Identify which cell holds the provided text, then report its (x, y) central coordinate. 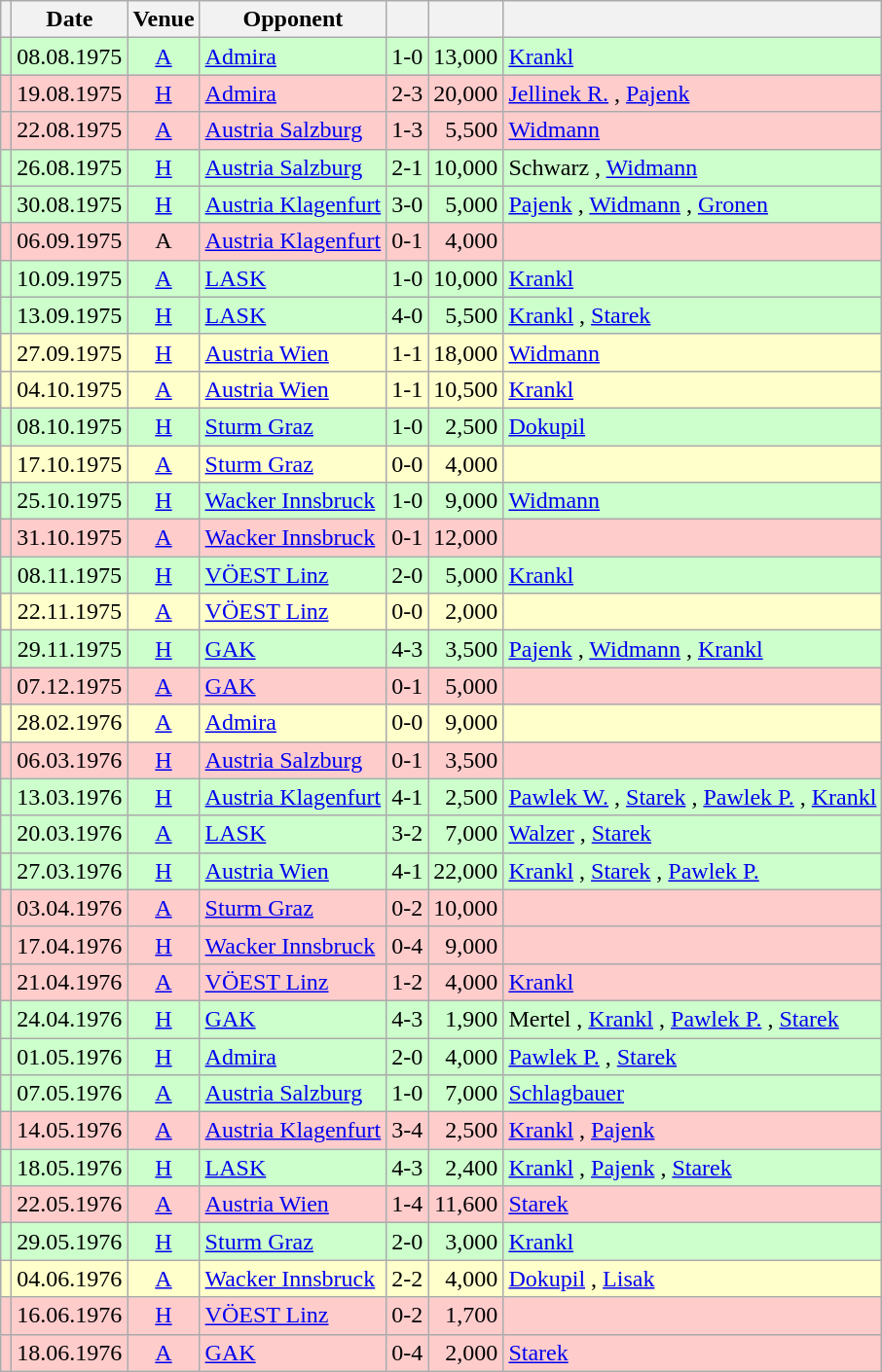
06.09.1975 (70, 241)
07.05.1976 (70, 1094)
04.10.1975 (70, 389)
Opponent (293, 19)
26.08.1975 (70, 167)
19.08.1975 (70, 93)
3-0 (407, 204)
31.10.1975 (70, 538)
25.10.1975 (70, 501)
22.11.1975 (70, 612)
04.06.1976 (70, 1279)
22.05.1976 (70, 1205)
22.08.1975 (70, 130)
08.08.1975 (70, 56)
08.11.1975 (70, 575)
28.02.1976 (70, 723)
Pajenk , Widmann , Gronen (693, 204)
1-3 (407, 130)
Dokupil (693, 426)
3-4 (407, 1131)
Pawlek P. , Starek (693, 1056)
30.08.1975 (70, 204)
10,500 (465, 389)
18.06.1976 (70, 1353)
11,600 (465, 1205)
20,000 (465, 93)
3-2 (407, 834)
Dokupil , Lisak (693, 1279)
10.09.1975 (70, 278)
12,000 (465, 538)
Date (70, 19)
13.03.1976 (70, 797)
Pawlek W. , Starek , Pawlek P. , Krankl (693, 797)
29.11.1975 (70, 649)
18.05.1976 (70, 1168)
17.10.1975 (70, 464)
3,000 (465, 1242)
4-0 (407, 315)
Krankl , Pajenk , Starek (693, 1168)
2-3 (407, 93)
16.06.1976 (70, 1316)
Krankl , Starek (693, 315)
Pajenk , Widmann , Krankl (693, 649)
Mertel , Krankl , Pawlek P. , Starek (693, 1019)
21.04.1976 (70, 982)
08.10.1975 (70, 426)
Jellinek R. , Pajenk (693, 93)
13,000 (465, 56)
20.03.1976 (70, 834)
17.04.1976 (70, 945)
22,000 (465, 871)
Krankl , Starek , Pawlek P. (693, 871)
1-2 (407, 982)
06.03.1976 (70, 760)
27.03.1976 (70, 871)
03.04.1976 (70, 908)
18,000 (465, 352)
Schwarz , Widmann (693, 167)
Schlagbauer (693, 1094)
2,400 (465, 1168)
14.05.1976 (70, 1131)
Walzer , Starek (693, 834)
27.09.1975 (70, 352)
Venue (164, 19)
2-2 (407, 1279)
1,700 (465, 1316)
13.09.1975 (70, 315)
Krankl , Pajenk (693, 1131)
2-1 (407, 167)
24.04.1976 (70, 1019)
1,900 (465, 1019)
1-4 (407, 1205)
29.05.1976 (70, 1242)
07.12.1975 (70, 686)
01.05.1976 (70, 1056)
